Return the (x, y) coordinate for the center point of the cell that contains the specified text.  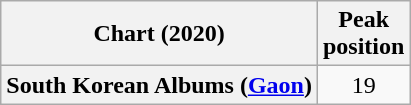
Chart (2020) (160, 34)
South Korean Albums (Gaon) (160, 85)
19 (363, 85)
Peakposition (363, 34)
